Determine the [x, y] coordinate at the center of the cell enclosing the given text.  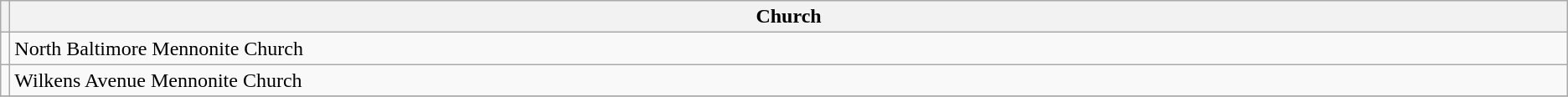
Wilkens Avenue Mennonite Church [789, 80]
Church [789, 17]
North Baltimore Mennonite Church [789, 48]
